For the text-containing cell, return its midpoint in (x, y) coordinate format. 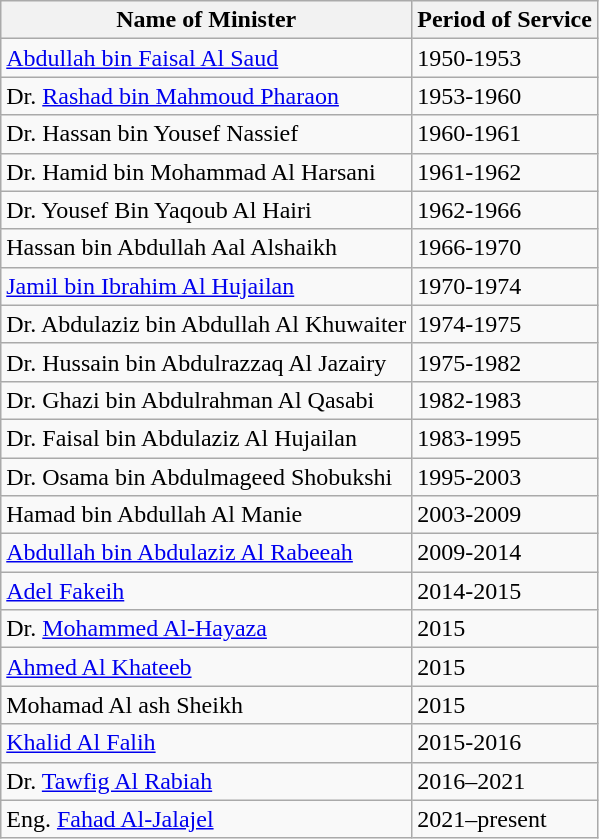
Dr. Faisal bin Abdulaziz Al Hujailan (206, 438)
Ahmed Al Khateeb (206, 667)
Dr. Ghazi bin Abdulrahman Al Qasabi (206, 400)
1953-1960 (505, 96)
Eng. Fahad Al-Jalajel (206, 819)
Name of Minister (206, 20)
2015-2016 (505, 743)
Dr. Hussain bin Abdulrazzaq Al Jazairy (206, 362)
Dr. Hamid bin Mohammad Al Harsani (206, 172)
1950-1953 (505, 58)
1960-1961 (505, 134)
Hassan bin Abdullah Aal Alshaikh (206, 248)
2021–present (505, 819)
Adel Fakeih (206, 591)
Abdullah bin Abdulaziz Al Rabeeah (206, 553)
2009-2014 (505, 553)
1961-1962 (505, 172)
Dr. Hassan bin Yousef Nassief (206, 134)
Abdullah bin Faisal Al Saud (206, 58)
1962-1966 (505, 210)
Dr. Abdulaziz bin Abdullah Al Khuwaiter (206, 324)
Hamad bin Abdullah Al Manie (206, 515)
Dr. Rashad bin Mahmoud Pharaon (206, 96)
1974-1975 (505, 324)
2014-2015 (505, 591)
2016–2021 (505, 781)
1995-2003 (505, 477)
1970-1974 (505, 286)
Period of Service (505, 20)
Jamil bin Ibrahim Al Hujailan (206, 286)
1966-1970 (505, 248)
1975-1982 (505, 362)
1983-1995 (505, 438)
Mohamad Al ash Sheikh (206, 705)
2003-2009 (505, 515)
Dr. Mohammed Al-Hayaza (206, 629)
Dr. Osama bin Abdulmageed Shobukshi (206, 477)
1982-1983 (505, 400)
Dr. Yousef Bin Yaqoub Al Hairi (206, 210)
Dr. Tawfig Al Rabiah (206, 781)
Khalid Al Falih (206, 743)
